For the text-containing cell, return its midpoint in [X, Y] coordinate format. 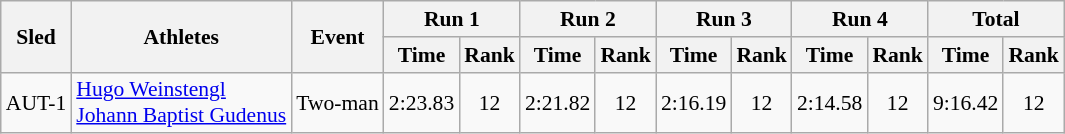
2:21.82 [558, 102]
Hugo WeinstenglJohann Baptist Gudenus [181, 102]
Run 3 [724, 19]
Run 1 [452, 19]
Athletes [181, 36]
Total [996, 19]
AUT-1 [36, 102]
2:23.83 [422, 102]
Two-man [338, 102]
2:14.58 [830, 102]
Event [338, 36]
9:16.42 [966, 102]
Run 2 [588, 19]
Sled [36, 36]
Run 4 [860, 19]
2:16.19 [694, 102]
